From the cell containing the given text, extract its center point as (x, y) coordinate. 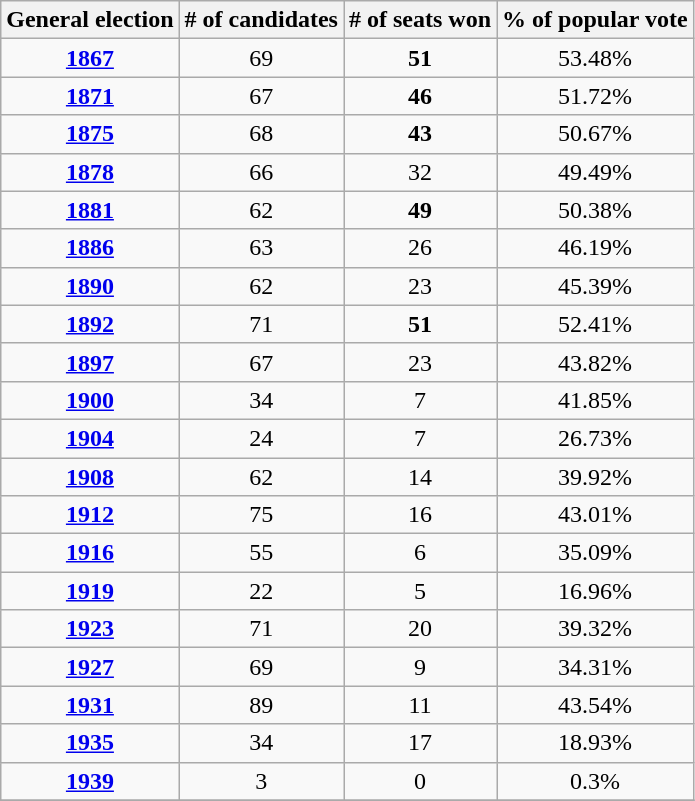
1919 (90, 591)
46.19% (596, 248)
49 (420, 210)
16 (420, 515)
0 (420, 781)
46 (420, 96)
32 (420, 172)
# of seats won (420, 20)
39.32% (596, 629)
1900 (90, 400)
63 (261, 248)
43.01% (596, 515)
26.73% (596, 438)
1912 (90, 515)
55 (261, 553)
14 (420, 477)
General election (90, 20)
1916 (90, 553)
9 (420, 667)
1927 (90, 667)
6 (420, 553)
1939 (90, 781)
35.09% (596, 553)
1890 (90, 286)
1886 (90, 248)
5 (420, 591)
43 (420, 134)
41.85% (596, 400)
1892 (90, 324)
1881 (90, 210)
1904 (90, 438)
1908 (90, 477)
89 (261, 705)
50.38% (596, 210)
66 (261, 172)
49.49% (596, 172)
45.39% (596, 286)
26 (420, 248)
43.82% (596, 362)
1871 (90, 96)
1931 (90, 705)
17 (420, 743)
0.3% (596, 781)
75 (261, 515)
39.92% (596, 477)
16.96% (596, 591)
11 (420, 705)
20 (420, 629)
53.48% (596, 58)
1875 (90, 134)
1878 (90, 172)
1923 (90, 629)
1897 (90, 362)
52.41% (596, 324)
51.72% (596, 96)
22 (261, 591)
68 (261, 134)
34.31% (596, 667)
3 (261, 781)
1867 (90, 58)
% of popular vote (596, 20)
50.67% (596, 134)
18.93% (596, 743)
# of candidates (261, 20)
43.54% (596, 705)
1935 (90, 743)
24 (261, 438)
